From the cell containing the given text, extract its center point as [X, Y] coordinate. 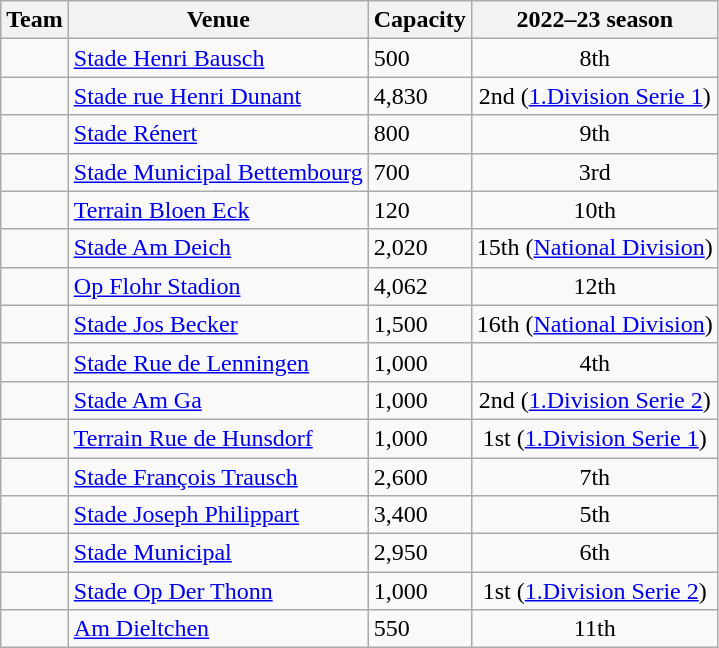
8th [594, 58]
Stade François Trausch [218, 477]
1st (1.Division Serie 2) [594, 591]
2,600 [420, 477]
3rd [594, 172]
800 [420, 134]
Terrain Rue de Hunsdorf [218, 438]
Stade Joseph Philippart [218, 515]
Stade rue Henri Dunant [218, 96]
2,950 [420, 553]
10th [594, 210]
11th [594, 629]
Team [35, 20]
7th [594, 477]
Stade Rue de Lenningen [218, 362]
Stade Jos Becker [218, 324]
16th (National Division) [594, 324]
500 [420, 58]
2,020 [420, 248]
Stade Municipal [218, 553]
Stade Op Der Thonn [218, 591]
Op Flohr Stadion [218, 286]
Capacity [420, 20]
Stade Am Deich [218, 248]
Stade Am Ga [218, 400]
2nd (1.Division Serie 2) [594, 400]
Am Dieltchen [218, 629]
6th [594, 553]
Stade Henri Bausch [218, 58]
4,062 [420, 286]
Stade Municipal Bettembourg [218, 172]
1,500 [420, 324]
15th (National Division) [594, 248]
2022–23 season [594, 20]
2nd (1.Division Serie 1) [594, 96]
550 [420, 629]
5th [594, 515]
Venue [218, 20]
4th [594, 362]
3,400 [420, 515]
Terrain Bloen Eck [218, 210]
700 [420, 172]
120 [420, 210]
4,830 [420, 96]
Stade Rénert [218, 134]
12th [594, 286]
1st (1.Division Serie 1) [594, 438]
9th [594, 134]
